Return the (X, Y) coordinate for the center point of the cell that contains the specified text.  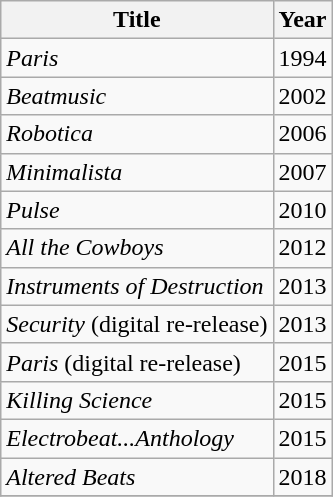
Altered Beats (137, 477)
Security (digital re-release) (137, 324)
Title (137, 20)
Robotica (137, 134)
Instruments of Destruction (137, 286)
Beatmusic (137, 96)
2006 (302, 134)
Pulse (137, 210)
All the Cowboys (137, 248)
2012 (302, 248)
2018 (302, 477)
Year (302, 20)
2002 (302, 96)
2010 (302, 210)
Killing Science (137, 400)
1994 (302, 58)
Paris (137, 58)
2007 (302, 172)
Electrobeat...Anthology (137, 438)
Paris (digital re-release) (137, 362)
Minimalista (137, 172)
